Identify which cell holds the provided text, then report its [x, y] central coordinate. 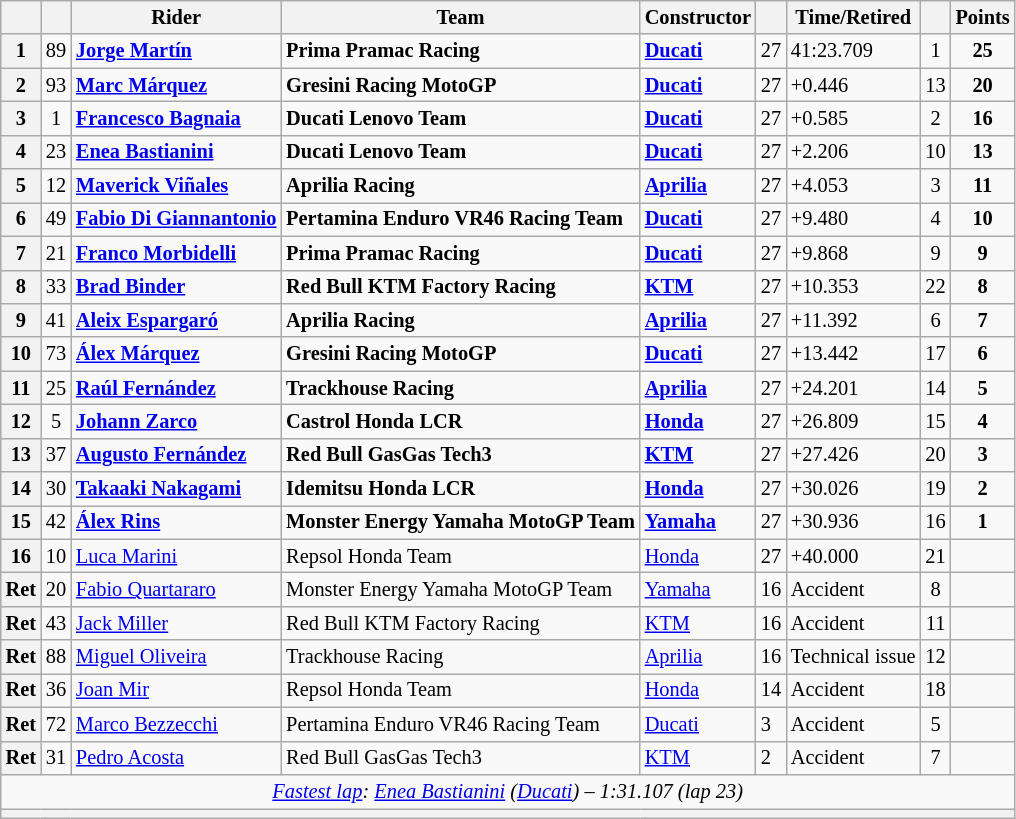
+9.480 [854, 219]
42 [56, 522]
30 [56, 489]
37 [56, 455]
+0.585 [854, 118]
33 [56, 287]
Franco Morbidelli [176, 253]
Álex Rins [176, 522]
Castrol Honda LCR [460, 421]
Joan Mir [176, 690]
Fastest lap: Enea Bastianini (Ducati) – 1:31.107 (lap 23) [508, 791]
Points [983, 17]
+11.392 [854, 320]
Takaaki Nakagami [176, 489]
17 [936, 354]
18 [936, 690]
+2.206 [854, 152]
Luca Marini [176, 556]
+24.201 [854, 388]
Raúl Fernández [176, 388]
Brad Binder [176, 287]
31 [56, 758]
36 [56, 690]
+40.000 [854, 556]
Francesco Bagnaia [176, 118]
Augusto Fernández [176, 455]
Miguel Oliveira [176, 657]
Maverick Viñales [176, 186]
Marco Bezzecchi [176, 724]
Constructor [698, 17]
Technical issue [854, 657]
Fabio Quartararo [176, 589]
73 [56, 354]
Team [460, 17]
22 [936, 287]
93 [56, 85]
Pedro Acosta [176, 758]
+27.426 [854, 455]
+30.936 [854, 522]
Johann Zarco [176, 421]
Fabio Di Giannantonio [176, 219]
72 [56, 724]
Rider [176, 17]
88 [56, 657]
Jack Miller [176, 623]
Enea Bastianini [176, 152]
+30.026 [854, 489]
41 [56, 320]
+0.446 [854, 85]
Aleix Espargaró [176, 320]
43 [56, 623]
23 [56, 152]
49 [56, 219]
+4.053 [854, 186]
+13.442 [854, 354]
+26.809 [854, 421]
Álex Márquez [176, 354]
41:23.709 [854, 51]
+10.353 [854, 287]
Idemitsu Honda LCR [460, 489]
89 [56, 51]
Jorge Martín [176, 51]
19 [936, 489]
+9.868 [854, 253]
Time/Retired [854, 17]
Marc Márquez [176, 85]
